Pinpoint the cell where the given text exists, returning its (X, Y) midpoint coordinate. 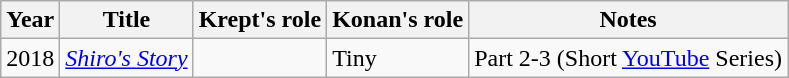
Konan's role (398, 20)
Year (30, 20)
Part 2-3 (Short YouTube Series) (628, 58)
Notes (628, 20)
2018 (30, 58)
Tiny (398, 58)
Shiro's Story (126, 58)
Title (126, 20)
Krept's role (260, 20)
